Return the (X, Y) coordinate for the center point of the cell that contains the specified text.  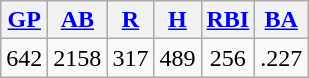
R (130, 20)
642 (24, 58)
RBI (228, 20)
317 (130, 58)
489 (178, 58)
GP (24, 20)
AB (78, 20)
256 (228, 58)
.227 (282, 58)
2158 (78, 58)
H (178, 20)
BA (282, 20)
